Determine the (x, y) coordinate at the center of the cell enclosing the given text.  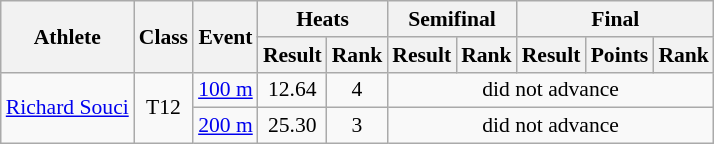
200 m (226, 126)
Athlete (68, 36)
3 (358, 126)
Richard Souci (68, 108)
Points (620, 55)
Heats (322, 19)
Event (226, 36)
Final (616, 19)
100 m (226, 90)
Semifinal (452, 19)
Class (164, 36)
25.30 (292, 126)
12.64 (292, 90)
4 (358, 90)
T12 (164, 108)
